From the cell containing the given text, extract its center point as (x, y) coordinate. 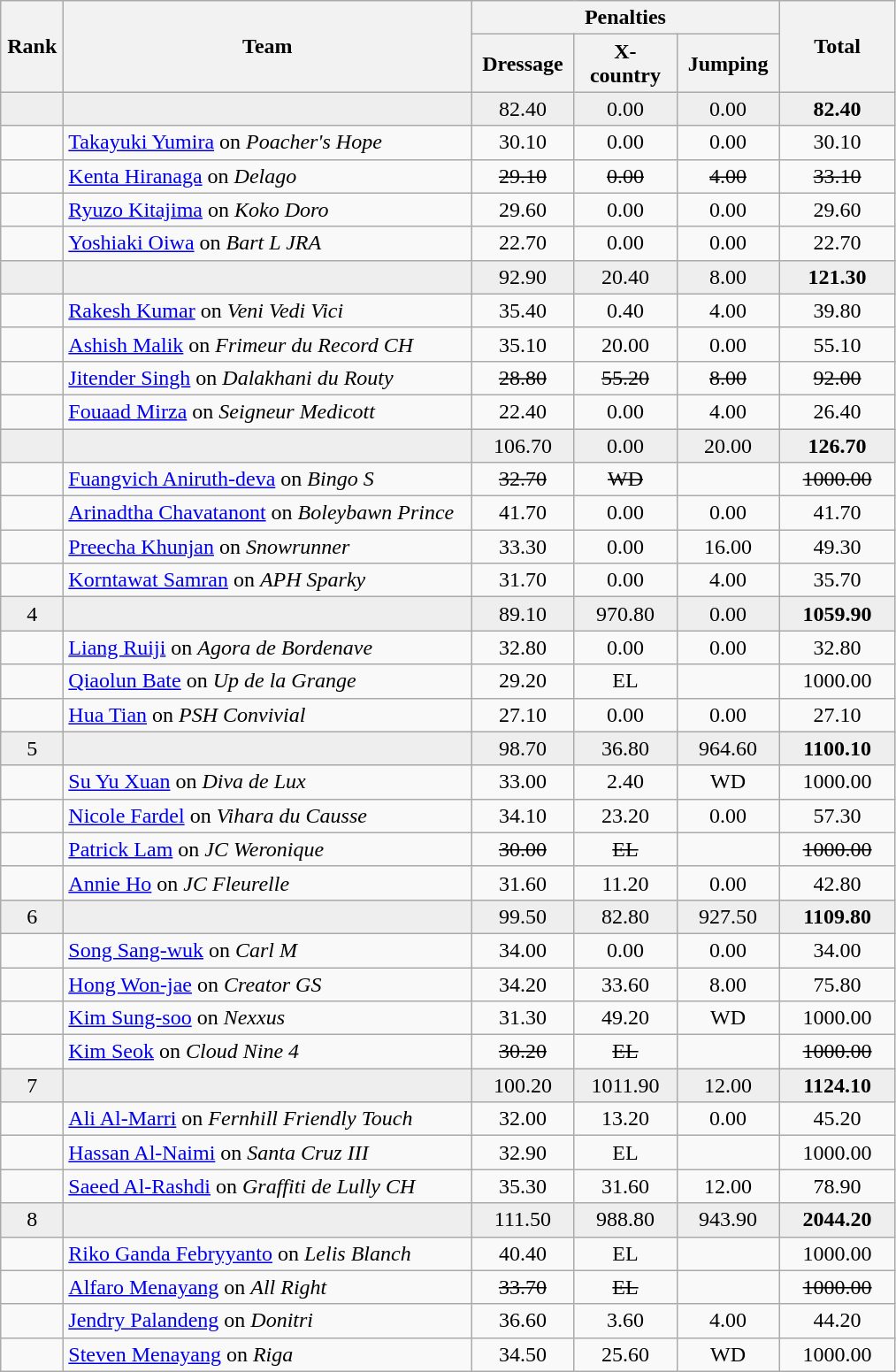
Kenta Hiranaga on Delago (267, 176)
5 (32, 748)
Rakesh Kumar on Veni Vedi Vici (267, 310)
Riko Ganda Febryyanto on Lelis Blanch (267, 1253)
Jendry Palandeng on Donitri (267, 1321)
7 (32, 1085)
16.00 (728, 547)
49.20 (625, 1018)
35.10 (523, 344)
30.00 (523, 849)
30.20 (523, 1052)
44.20 (837, 1321)
Liang Ruiji on Agora de Bordenave (267, 648)
28.80 (523, 378)
34.10 (523, 816)
Qiaolun Bate on Up de la Grange (267, 681)
2.40 (625, 782)
29.10 (523, 176)
89.10 (523, 614)
92.90 (523, 277)
45.20 (837, 1119)
23.20 (625, 816)
Song Sang-wuk on Carl M (267, 950)
33.60 (625, 985)
31.70 (523, 580)
Team (267, 46)
106.70 (523, 445)
22.40 (523, 411)
25.60 (625, 1354)
55.20 (625, 378)
36.60 (523, 1321)
36.80 (625, 748)
Dressage (523, 64)
31.30 (523, 1018)
Nicole Fardel on Vihara du Causse (267, 816)
78.90 (837, 1186)
99.50 (523, 916)
6 (32, 916)
55.10 (837, 344)
Su Yu Xuan on Diva de Lux (267, 782)
20.40 (625, 277)
Total (837, 46)
1011.90 (625, 1085)
1059.90 (837, 614)
32.70 (523, 479)
92.00 (837, 378)
Jitender Singh on Dalakhani du Routy (267, 378)
1109.80 (837, 916)
32.90 (523, 1153)
3.60 (625, 1321)
35.70 (837, 580)
Jumping (728, 64)
34.20 (523, 985)
Kim Seok on Cloud Nine 4 (267, 1052)
1124.10 (837, 1085)
Kim Sung-soo on Nexxus (267, 1018)
33.10 (837, 176)
X-country (625, 64)
Saeed Al-Rashdi on Graffiti de Lully CH (267, 1186)
Hua Tian on PSH Convivial (267, 715)
Alfaro Menayang on All Right (267, 1287)
988.80 (625, 1220)
100.20 (523, 1085)
Ashish Malik on Frimeur du Record CH (267, 344)
927.50 (728, 916)
Preecha Khunjan on Snowrunner (267, 547)
Ali Al-Marri on Fernhill Friendly Touch (267, 1119)
Takayuki Yumira on Poacher's Hope (267, 142)
39.80 (837, 310)
33.70 (523, 1287)
Korntawat Samran on APH Sparky (267, 580)
Patrick Lam on JC Weronique (267, 849)
Rank (32, 46)
40.40 (523, 1253)
943.90 (728, 1220)
Arinadtha Chavatanont on Boleybawn Prince (267, 513)
0.40 (625, 310)
42.80 (837, 883)
Ryuzo Kitajima on Koko Doro (267, 210)
26.40 (837, 411)
Steven Menayang on Riga (267, 1354)
98.70 (523, 748)
32.00 (523, 1119)
Penalties (625, 18)
35.30 (523, 1186)
Hong Won-jae on Creator GS (267, 985)
33.30 (523, 547)
126.70 (837, 445)
4 (32, 614)
111.50 (523, 1220)
33.00 (523, 782)
8 (32, 1220)
35.40 (523, 310)
57.30 (837, 816)
970.80 (625, 614)
964.60 (728, 748)
75.80 (837, 985)
Yoshiaki Oiwa on Bart L JRA (267, 243)
82.80 (625, 916)
Fouaad Mirza on Seigneur Medicott (267, 411)
34.50 (523, 1354)
11.20 (625, 883)
Annie Ho on JC Fleurelle (267, 883)
49.30 (837, 547)
121.30 (837, 277)
Fuangvich Aniruth-deva on Bingo S (267, 479)
1100.10 (837, 748)
13.20 (625, 1119)
2044.20 (837, 1220)
Hassan Al-Naimi on Santa Cruz III (267, 1153)
29.20 (523, 681)
